Find where the given text appears and provide that cell's center as [x, y] coordinate. 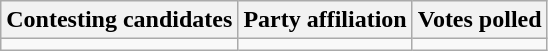
Contesting candidates [120, 20]
Party affiliation [325, 20]
Votes polled [480, 20]
